Return (X, Y) of the center of cell containing provided text 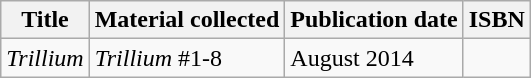
ISBN (496, 20)
Publication date (374, 20)
Title (45, 20)
August 2014 (374, 58)
Material collected (187, 20)
Trillium #1-8 (187, 58)
Trillium (45, 58)
